Return [x, y] of the center of cell containing provided text 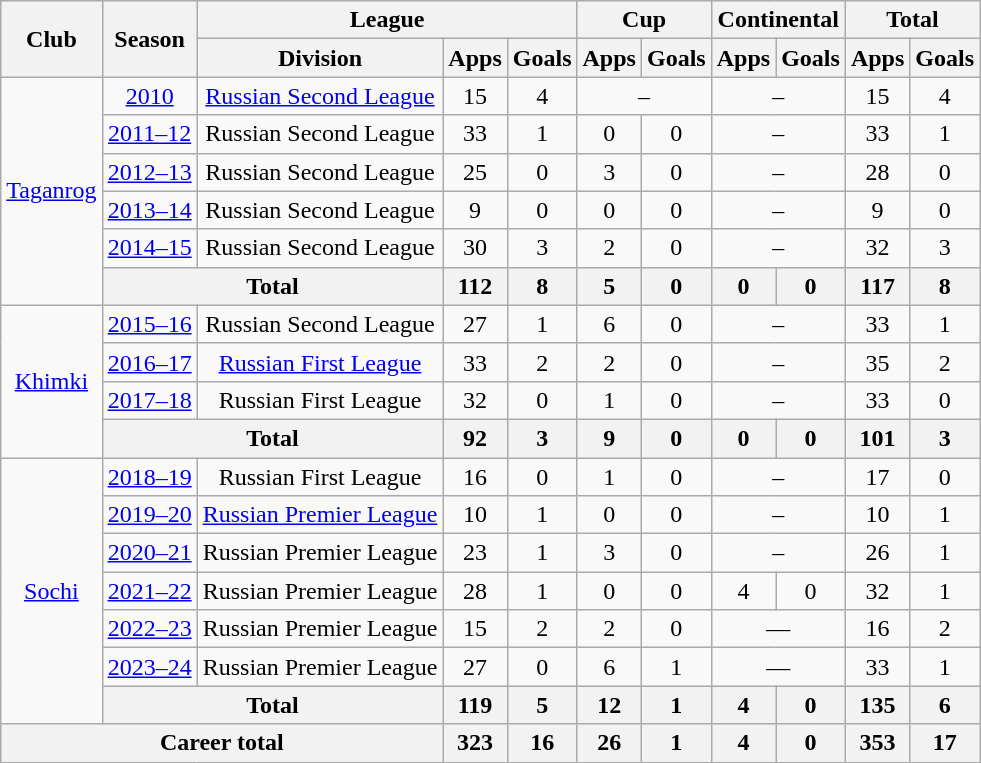
135 [877, 705]
League [387, 20]
Taganrog [52, 191]
Sochi [52, 591]
2018–19 [150, 477]
2016–17 [150, 362]
Cup [644, 20]
Continental [778, 20]
353 [877, 743]
Division [320, 58]
30 [475, 248]
2019–20 [150, 515]
2012–13 [150, 172]
2021–22 [150, 591]
119 [475, 705]
2014–15 [150, 248]
2020–21 [150, 553]
117 [877, 286]
2017–18 [150, 400]
112 [475, 286]
101 [877, 438]
Season [150, 39]
92 [475, 438]
12 [609, 705]
2011–12 [150, 134]
Club [52, 39]
2022–23 [150, 629]
23 [475, 553]
2013–14 [150, 210]
2023–24 [150, 667]
Khimki [52, 381]
2010 [150, 96]
323 [475, 743]
25 [475, 172]
Career total [222, 743]
2015–16 [150, 324]
35 [877, 362]
